Find where the given text appears and provide that cell's center as (x, y) coordinate. 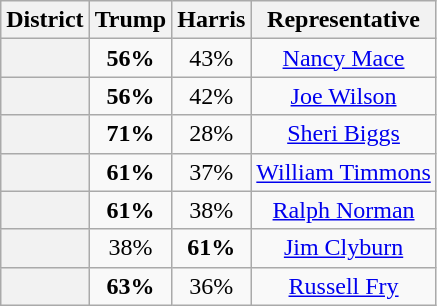
Representative (344, 20)
63% (130, 286)
Harris (212, 20)
43% (212, 58)
William Timmons (344, 172)
Nancy Mace (344, 58)
District (45, 20)
Russell Fry (344, 286)
42% (212, 96)
Jim Clyburn (344, 248)
Joe Wilson (344, 96)
28% (212, 134)
Ralph Norman (344, 210)
Sheri Biggs (344, 134)
37% (212, 172)
Trump (130, 20)
71% (130, 134)
36% (212, 286)
